Identify which cell holds the provided text, then report its [X, Y] central coordinate. 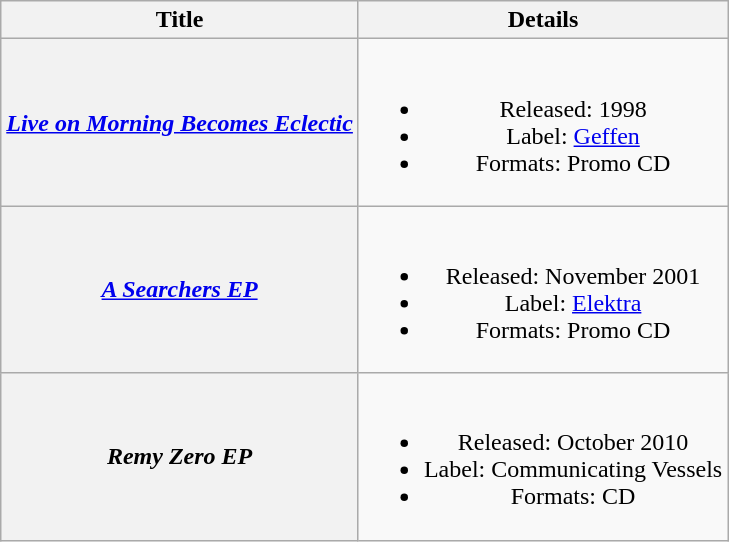
Released: November 2001Label: ElektraFormats: Promo CD [542, 290]
Details [542, 20]
Remy Zero EP [180, 456]
A Searchers EP [180, 290]
Live on Morning Becomes Eclectic [180, 122]
Title [180, 20]
Released: 1998Label: GeffenFormats: Promo CD [542, 122]
Released: October 2010Label: Communicating VesselsFormats: CD [542, 456]
